Detect which cell encompasses the target text, then output its (x, y) center coordinate. 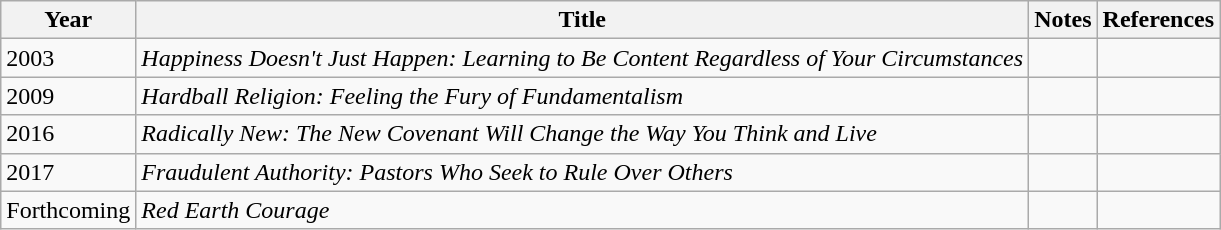
Radically New: The New Covenant Will Change the Way You Think and Live (582, 134)
2003 (68, 58)
2016 (68, 134)
Notes (1063, 20)
References (1158, 20)
Happiness Doesn't Just Happen: Learning to Be Content Regardless of Your Circumstances (582, 58)
Title (582, 20)
Fraudulent Authority: Pastors Who Seek to Rule Over Others (582, 172)
Forthcoming (68, 210)
Red Earth Courage (582, 210)
2009 (68, 96)
2017 (68, 172)
Year (68, 20)
Hardball Religion: Feeling the Fury of Fundamentalism (582, 96)
